Determine the (x, y) coordinate at the center of the cell enclosing the given text.  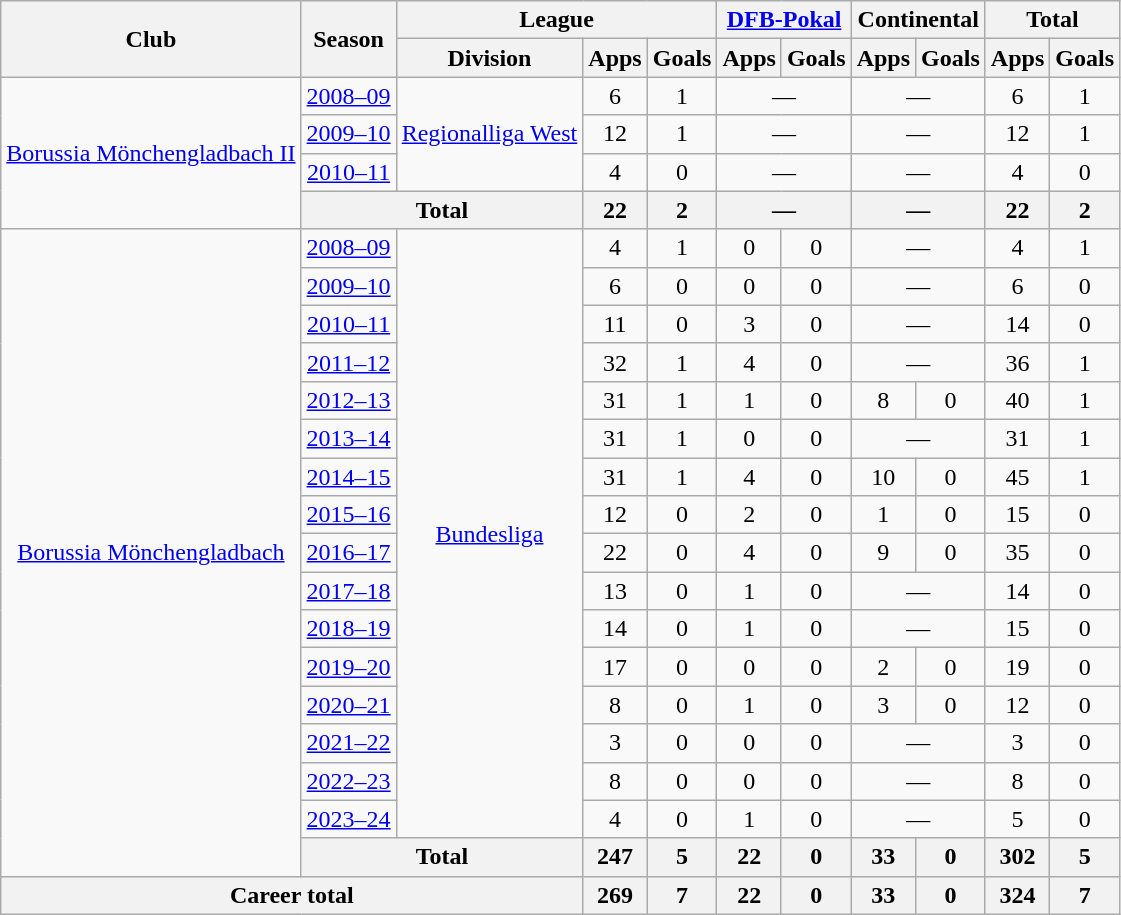
32 (615, 362)
DFB-Pokal (784, 20)
2014–15 (348, 477)
40 (1017, 400)
13 (615, 591)
324 (1017, 895)
2022–23 (348, 781)
Career total (292, 895)
2011–12 (348, 362)
302 (1017, 857)
2015–16 (348, 515)
2012–13 (348, 400)
Continental (918, 20)
2021–22 (348, 743)
2023–24 (348, 819)
Borussia Mönchengladbach II (151, 153)
2019–20 (348, 667)
19 (1017, 667)
17 (615, 667)
11 (615, 324)
2020–21 (348, 705)
35 (1017, 553)
10 (883, 477)
2017–18 (348, 591)
36 (1017, 362)
2013–14 (348, 438)
Club (151, 39)
Division (490, 58)
247 (615, 857)
45 (1017, 477)
Bundesliga (490, 534)
Borussia Mönchengladbach (151, 552)
Regionalliga West (490, 134)
2018–19 (348, 629)
9 (883, 553)
2016–17 (348, 553)
League (556, 20)
269 (615, 895)
Season (348, 39)
